Return the [x, y] coordinate for the center point of the cell that contains the specified text.  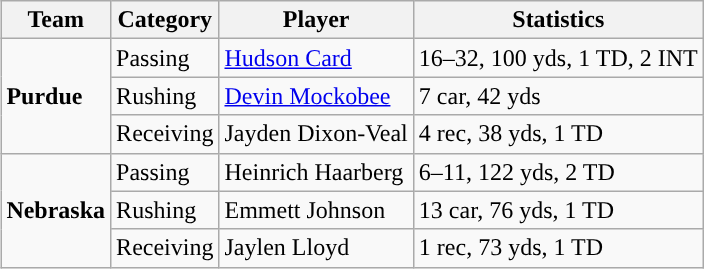
Purdue [56, 96]
Jayden Dixon-Veal [316, 134]
6–11, 122 yds, 2 TD [558, 172]
16–32, 100 yds, 1 TD, 2 INT [558, 58]
Team [56, 20]
1 rec, 73 yds, 1 TD [558, 248]
Hudson Card [316, 58]
Statistics [558, 20]
Devin Mockobee [316, 96]
13 car, 76 yds, 1 TD [558, 210]
4 rec, 38 yds, 1 TD [558, 134]
7 car, 42 yds [558, 96]
Category [165, 20]
Jaylen Lloyd [316, 248]
Player [316, 20]
Emmett Johnson [316, 210]
Nebraska [56, 210]
Heinrich Haarberg [316, 172]
